Detect which cell encompasses the target text, then output its (x, y) center coordinate. 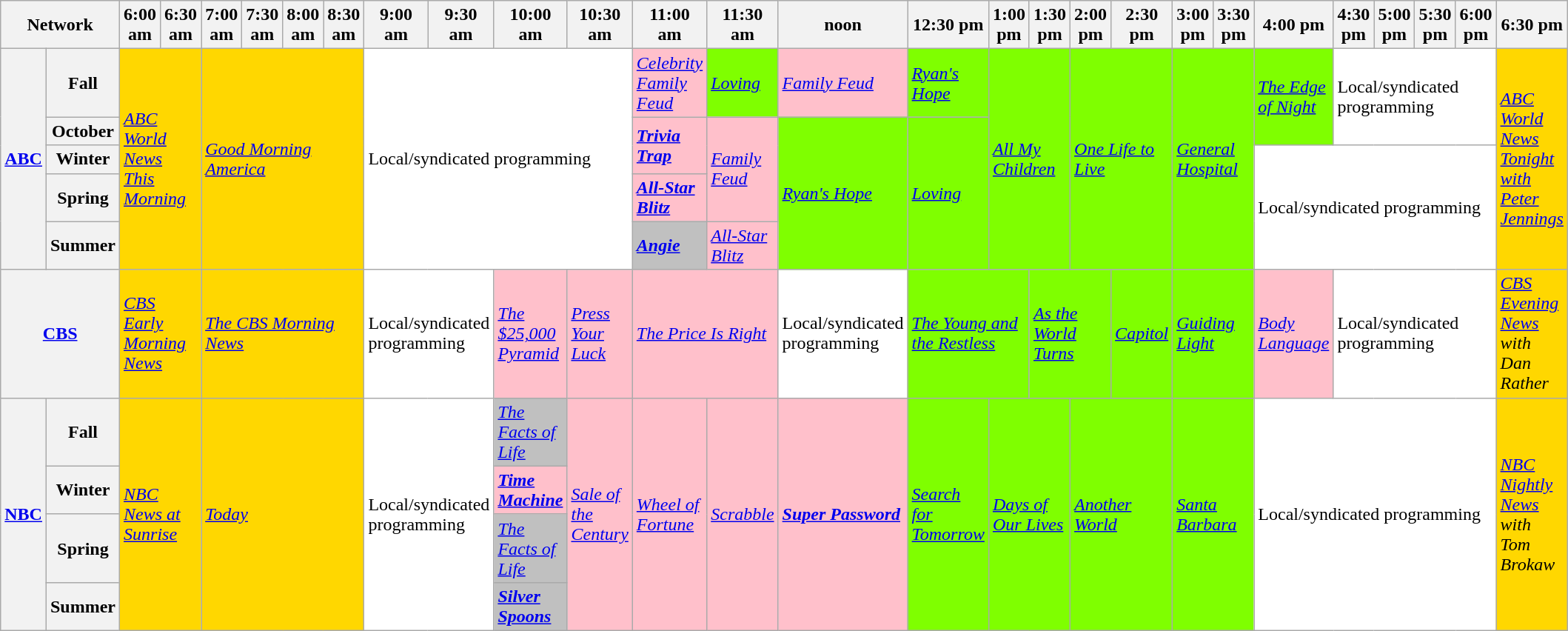
11:30 am (743, 25)
Network (61, 25)
October (83, 131)
2:30 pm (1142, 25)
Today (283, 514)
Scrabble (743, 514)
Santa Barbara (1213, 514)
10:00 am (530, 25)
One Life to Live (1122, 159)
6:00 pm (1476, 25)
Super Password (842, 514)
4:00 pm (1294, 25)
7:30 am (262, 25)
Angie (669, 246)
The CBS Morning News (283, 333)
ABC World News This Morning (161, 159)
Trivia Trap (669, 145)
Days of Our Lives (1029, 514)
The Young and the Restless (968, 333)
Guiding Light (1213, 333)
Time Machine (530, 490)
3:00 pm (1193, 25)
1:00 pm (1008, 25)
Good Morning America (283, 159)
General Hospital (1213, 159)
ABC World News Tonight with Peter Jennings (1532, 159)
Wheel of Fortune (669, 514)
6:00 am (141, 25)
8:00 am (304, 25)
9:00 am (396, 25)
6:30 am (181, 25)
11:00 am (669, 25)
Body Language (1294, 333)
Another World (1122, 514)
Press Your Luck (600, 333)
3:30 pm (1233, 25)
10:30 am (600, 25)
Search for Tomorrow (948, 514)
As the World Turns (1070, 333)
8:30 am (344, 25)
CBS Evening News with Dan Rather (1532, 333)
CBS Early Morning News (161, 333)
12:30 pm (948, 25)
The Price Is Right (705, 333)
5:30 pm (1435, 25)
9:30 am (460, 25)
5:00 pm (1395, 25)
2:00 pm (1091, 25)
Silver Spoons (530, 606)
NBC Nightly News with Tom Brokaw (1532, 514)
7:00 am (222, 25)
Sale of the Century (600, 514)
Capitol (1142, 333)
CBS (61, 333)
NBC (24, 514)
ABC (24, 159)
The $25,000 Pyramid (530, 333)
4:30 pm (1353, 25)
All My Children (1029, 159)
1:30 pm (1050, 25)
The Edge of Night (1294, 97)
NBC News at Sunrise (161, 514)
noon (842, 25)
6:30 pm (1532, 25)
Celebrity Family Feud (669, 83)
